Search for the cell housing the specified text and yield its (x, y) center coordinate. 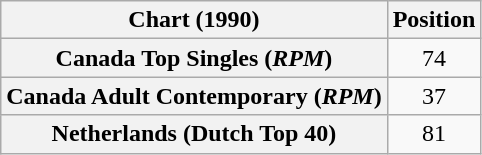
81 (434, 134)
Canada Top Singles (RPM) (194, 58)
Canada Adult Contemporary (RPM) (194, 96)
37 (434, 96)
Netherlands (Dutch Top 40) (194, 134)
Position (434, 20)
Chart (1990) (194, 20)
74 (434, 58)
